Find where the given text appears and provide that cell's center as [X, Y] coordinate. 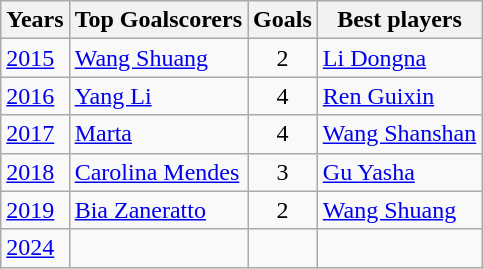
Yang Li [158, 96]
2015 [35, 58]
2018 [35, 172]
2017 [35, 134]
Top Goalscorers [158, 20]
2019 [35, 210]
2024 [35, 248]
Ren Guixin [399, 96]
Wang Shanshan [399, 134]
Gu Yasha [399, 172]
Carolina Mendes [158, 172]
Bia Zaneratto [158, 210]
Best players [399, 20]
Marta [158, 134]
Goals [283, 20]
2016 [35, 96]
Years [35, 20]
Li Dongna [399, 58]
3 [283, 172]
